Search for the cell housing the specified text and yield its [X, Y] center coordinate. 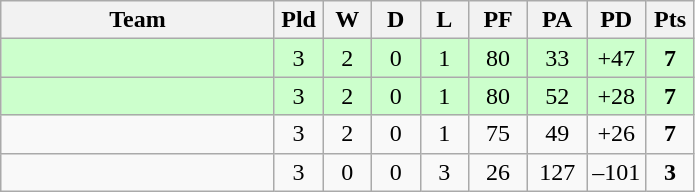
75 [498, 134]
+47 [616, 58]
Pld [298, 20]
+26 [616, 134]
D [396, 20]
PF [498, 20]
127 [558, 172]
W [348, 20]
L [444, 20]
–101 [616, 172]
PA [558, 20]
33 [558, 58]
49 [558, 134]
Team [138, 20]
Pts [670, 20]
26 [498, 172]
+28 [616, 96]
52 [558, 96]
PD [616, 20]
